Search for the cell housing the specified text and yield its [X, Y] center coordinate. 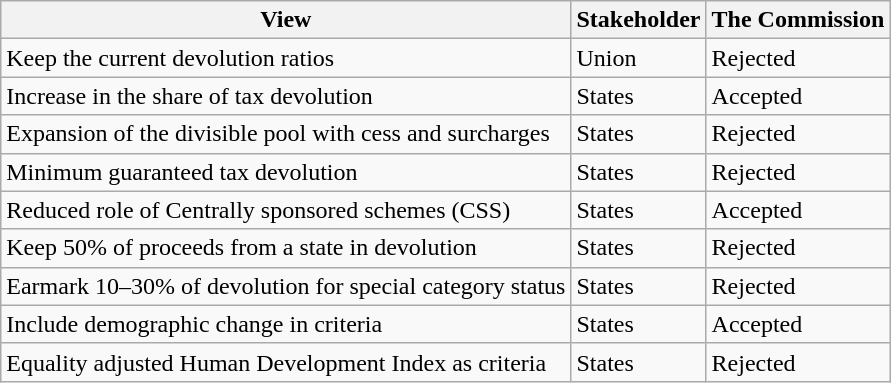
Equality adjusted Human Development Index as criteria [286, 362]
Earmark 10–30% of devolution for special category status [286, 286]
Union [638, 58]
Reduced role of Centrally sponsored schemes (CSS) [286, 210]
Keep 50% of proceeds from a state in devolution [286, 248]
Expansion of the divisible pool with cess and surcharges [286, 134]
Increase in the share of tax devolution [286, 96]
Include demographic change in criteria [286, 324]
Keep the current devolution ratios [286, 58]
View [286, 20]
The Commission [798, 20]
Minimum guaranteed tax devolution [286, 172]
Stakeholder [638, 20]
